Identify which cell holds the provided text, then report its (x, y) central coordinate. 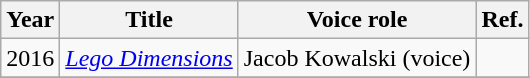
2016 (30, 58)
Voice role (357, 20)
Ref. (502, 20)
Jacob Kowalski (voice) (357, 58)
Title (149, 20)
Year (30, 20)
Lego Dimensions (149, 58)
